Capture the cell that displays the provided text and extract its (X, Y) central coordinate. 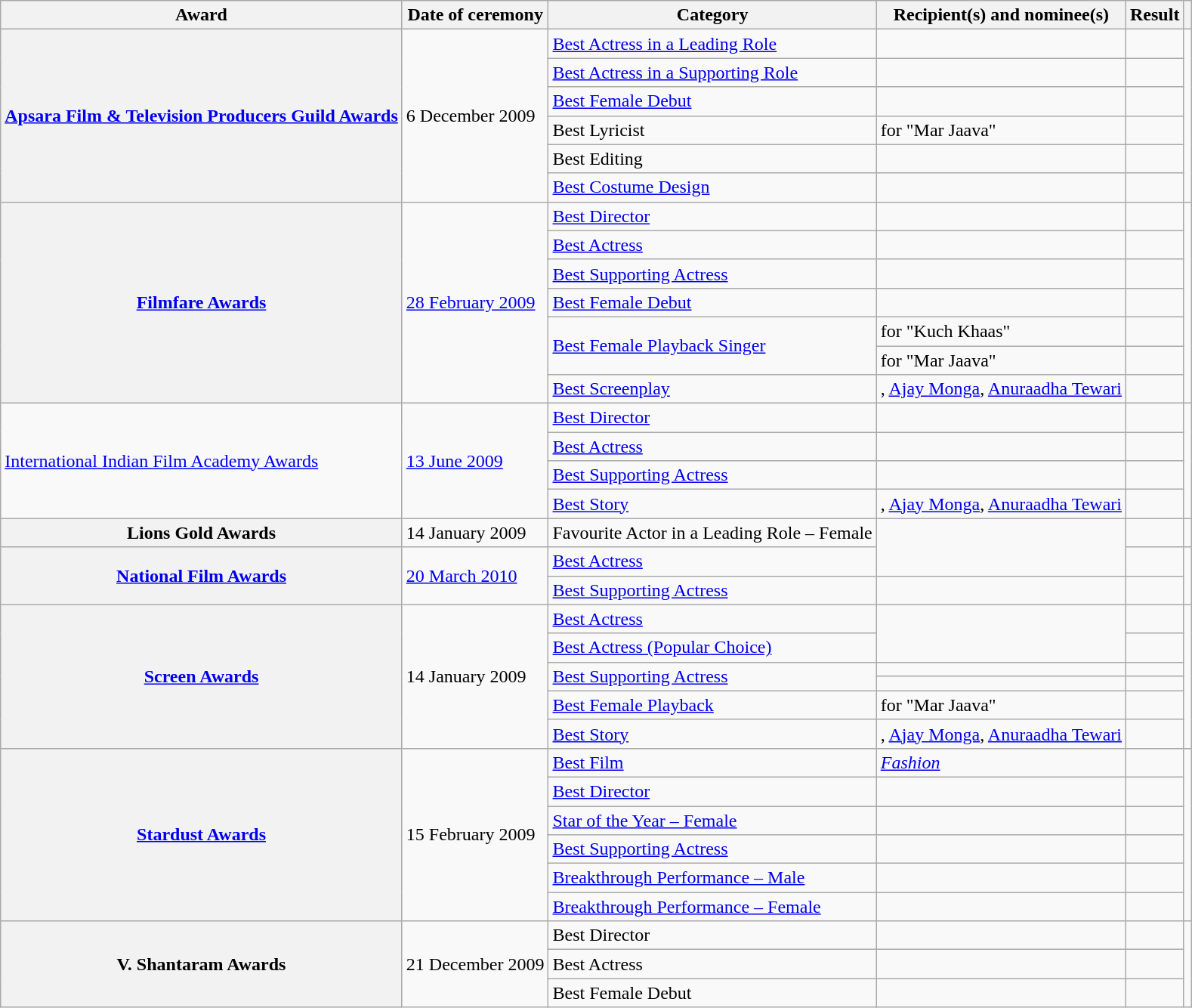
Date of ceremony (475, 15)
Best Lyricist (712, 130)
Filmfare Awards (202, 302)
Best Film (712, 762)
Best Costume Design (712, 187)
Breakthrough Performance – Female (712, 907)
Fashion (1001, 762)
15 February 2009 (475, 834)
Best Screenplay (712, 389)
Stardust Awards (202, 834)
Category (712, 15)
Recipient(s) and nominee(s) (1001, 15)
Breakthrough Performance – Male (712, 878)
Lions Gold Awards (202, 533)
Result (1155, 15)
Best Actress (Popular Choice) (712, 648)
Best Actress in a Leading Role (712, 44)
20 March 2010 (475, 576)
Best Female Playback (712, 705)
V. Shantaram Awards (202, 964)
Favourite Actor in a Leading Role – Female (712, 533)
6 December 2009 (475, 116)
28 February 2009 (475, 302)
Award (202, 15)
Star of the Year – Female (712, 820)
for "Kuch Khaas" (1001, 331)
National Film Awards (202, 576)
Best Female Playback Singer (712, 345)
Screen Awards (202, 676)
Best Editing (712, 159)
Best Actress in a Supporting Role (712, 73)
21 December 2009 (475, 964)
13 June 2009 (475, 461)
International Indian Film Academy Awards (202, 461)
Apsara Film & Television Producers Guild Awards (202, 116)
